For the text-containing cell, return its midpoint in (X, Y) coordinate format. 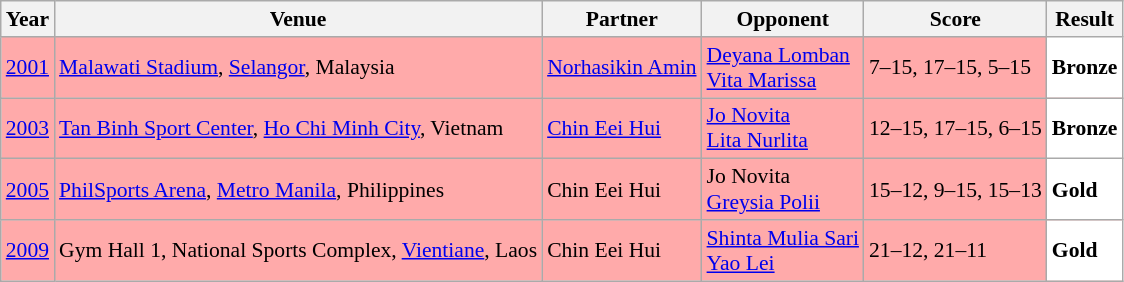
Jo Novita Lita Nurlita (783, 128)
2001 (28, 68)
21–12, 21–11 (956, 250)
2009 (28, 250)
Jo Novita Greysia Polii (783, 190)
Year (28, 19)
Tan Binh Sport Center, Ho Chi Minh City, Vietnam (298, 128)
Result (1085, 19)
15–12, 9–15, 15–13 (956, 190)
Score (956, 19)
Malawati Stadium, Selangor, Malaysia (298, 68)
7–15, 17–15, 5–15 (956, 68)
2005 (28, 190)
Partner (622, 19)
12–15, 17–15, 6–15 (956, 128)
2003 (28, 128)
Deyana Lomban Vita Marissa (783, 68)
PhilSports Arena, Metro Manila, Philippines (298, 190)
Venue (298, 19)
Norhasikin Amin (622, 68)
Shinta Mulia Sari Yao Lei (783, 250)
Gym Hall 1, National Sports Complex, Vientiane, Laos (298, 250)
Opponent (783, 19)
